Extract the (x, y) coordinate from the center of the cell holding the provided text.  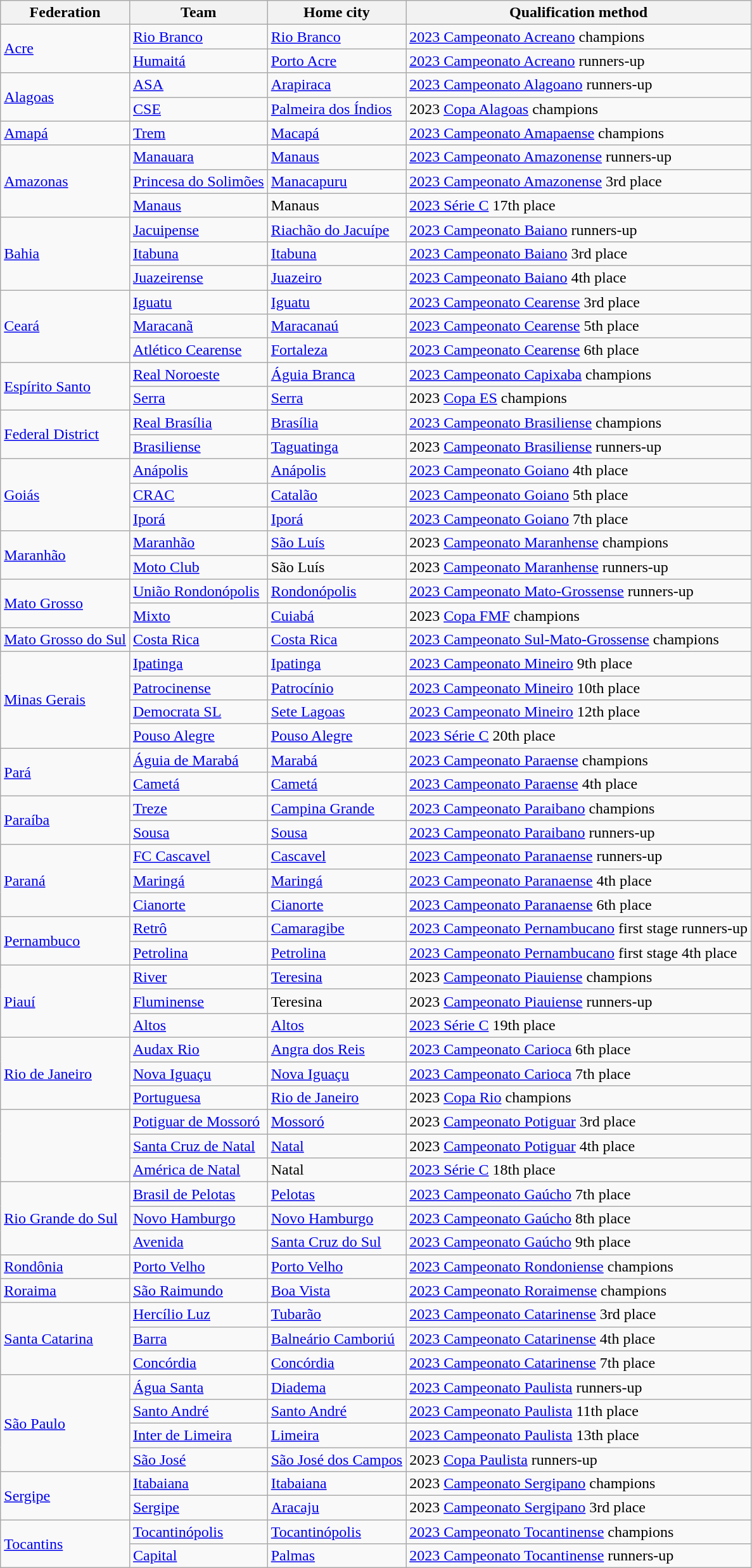
2023 Campeonato Amazonense runners-up (579, 157)
2023 Campeonato Cearense 5th place (579, 326)
2023 Campeonato Paraense champions (579, 760)
Piauí (65, 1001)
2023 Campeonato Paranaense 6th place (579, 905)
Federal District (65, 435)
Porto Acre (336, 61)
2023 Copa ES champions (579, 398)
Palmas (336, 1556)
Pernambuco (65, 941)
Potiguar de Mossoró (198, 1122)
Treze (198, 808)
Paraíba (65, 820)
2023 Campeonato Acreano runners-up (579, 61)
2023 Campeonato Mineiro 12th place (579, 712)
Rondônia (65, 1266)
Juazeirense (198, 277)
2023 Campeonato Potiguar 4th place (579, 1146)
2023 Campeonato Cearense 3rd place (579, 302)
Riachão do Jacuípe (336, 229)
2023 Campeonato Tocantinense runners-up (579, 1556)
2023 Campeonato Amazonense 3rd place (579, 181)
2023 Campeonato Piauiense champions (579, 977)
Portuguesa (198, 1098)
Rio Grande do Sul (65, 1218)
2023 Campeonato Brasiliense runners-up (579, 447)
Barra (198, 1339)
2023 Campeonato Baiano 3rd place (579, 253)
Hercílio Luz (198, 1315)
Jacuipense (198, 229)
Humaitá (198, 61)
Pará (65, 772)
2023 Campeonato Tocantinense champions (579, 1532)
2023 Campeonato Sergipano champions (579, 1484)
Inter de Limeira (198, 1435)
2023 Campeonato Roraimense champions (579, 1291)
2023 Campeonato Catarinense 4th place (579, 1339)
Retrô (198, 929)
2023 Campeonato Pernambucano first stage runners-up (579, 929)
2023 Campeonato Paraibano champions (579, 808)
2023 Campeonato Acreano champions (579, 37)
Juazeiro (336, 277)
São José dos Campos (336, 1459)
Mixto (198, 615)
Patrocinense (198, 687)
2023 Campeonato Paraense 4th place (579, 784)
Brasília (336, 423)
2023 Campeonato Gaúcho 7th place (579, 1194)
Acre (65, 49)
Real Noroeste (198, 374)
Macapá (336, 133)
2023 Série C 20th place (579, 736)
Maracanã (198, 326)
CSE (198, 109)
Arapiraca (336, 85)
2023 Campeonato Gaúcho 8th place (579, 1218)
Ceará (65, 326)
2023 Campeonato Mineiro 9th place (579, 663)
2023 Copa Alagoas champions (579, 109)
Santa Cruz de Natal (198, 1146)
2023 Campeonato Brasiliense champions (579, 423)
2023 Campeonato Goiano 5th place (579, 495)
2023 Campeonato Carioca 6th place (579, 1049)
2023 Copa FMF champions (579, 615)
Minas Gerais (65, 699)
Manacapuru (336, 181)
2023 Campeonato Rondoniense champions (579, 1266)
Tubarão (336, 1315)
Real Brasília (198, 423)
Fortaleza (336, 350)
Marabá (336, 760)
Fluminense (198, 1001)
2023 Campeonato Mato-Grossense runners-up (579, 591)
Qualification method (579, 13)
Água Santa (198, 1387)
2023 Campeonato Maranhense champions (579, 543)
Brasil de Pelotas (198, 1194)
CRAC (198, 495)
Diadema (336, 1387)
2023 Campeonato Paulista 11th place (579, 1411)
Paraná (65, 881)
2023 Campeonato Baiano runners-up (579, 229)
Limeira (336, 1435)
Patrocínio (336, 687)
2023 Campeonato Paulista 13th place (579, 1435)
Alagoas (65, 97)
Roraima (65, 1291)
Avenida (198, 1242)
2023 Campeonato Mineiro 10th place (579, 687)
Bahia (65, 253)
Taguatinga (336, 447)
2023 Campeonato Carioca 7th place (579, 1074)
2023 Campeonato Baiano 4th place (579, 277)
2023 Copa Paulista runners-up (579, 1459)
Águia Branca (336, 374)
2023 Campeonato Catarinense 3rd place (579, 1315)
2023 Campeonato Goiano 7th place (579, 519)
Espírito Santo (65, 386)
2023 Campeonato Paranaense 4th place (579, 881)
Águia de Marabá (198, 760)
Palmeira dos Índios (336, 109)
Cascavel (336, 857)
Capital (198, 1556)
Manauara (198, 157)
Catalão (336, 495)
2023 Campeonato Pernambucano first stage 4th place (579, 953)
Camaragibe (336, 929)
Mossoró (336, 1122)
Amapá (65, 133)
2023 Campeonato Maranhense runners-up (579, 567)
2023 Campeonato Alagoano runners-up (579, 85)
2023 Campeonato Paulista runners-up (579, 1387)
2023 Campeonato Capixaba champions (579, 374)
Democrata SL (198, 712)
Rondonópolis (336, 591)
Balneário Camboriú (336, 1339)
Trem (198, 133)
FC Cascavel (198, 857)
Brasiliense (198, 447)
Goiás (65, 495)
Cuiabá (336, 615)
Home city (336, 13)
Boa Vista (336, 1291)
São Raimundo (198, 1291)
ASA (198, 85)
Audax Rio (198, 1049)
Mato Grosso (65, 603)
2023 Campeonato Sul-Mato-Grossense champions (579, 639)
Maracanaú (336, 326)
São Paulo (65, 1423)
América de Natal (198, 1170)
Sete Lagoas (336, 712)
2023 Campeonato Paraibano runners-up (579, 832)
São José (198, 1459)
2023 Campeonato Gaúcho 9th place (579, 1242)
Mato Grosso do Sul (65, 639)
2023 Campeonato Cearense 6th place (579, 350)
2023 Série C 19th place (579, 1025)
Aracaju (336, 1508)
Pelotas (336, 1194)
Campina Grande (336, 808)
Princesa do Solimões (198, 181)
Angra dos Reis (336, 1049)
2023 Série C 17th place (579, 205)
2023 Campeonato Sergipano 3rd place (579, 1508)
Santa Cruz do Sul (336, 1242)
2023 Campeonato Potiguar 3rd place (579, 1122)
Federation (65, 13)
2023 Campeonato Catarinense 7th place (579, 1363)
2023 Campeonato Piauiense runners-up (579, 1001)
Amazonas (65, 181)
Santa Catarina (65, 1339)
2023 Campeonato Amapaense champions (579, 133)
Tocantins (65, 1544)
2023 Campeonato Paranaense runners-up (579, 857)
2023 Série C 18th place (579, 1170)
2023 Campeonato Goiano 4th place (579, 471)
River (198, 977)
União Rondonópolis (198, 591)
Moto Club (198, 567)
Team (198, 13)
2023 Copa Rio champions (579, 1098)
Atlético Cearense (198, 350)
